Detect which cell encompasses the target text, then output its [x, y] center coordinate. 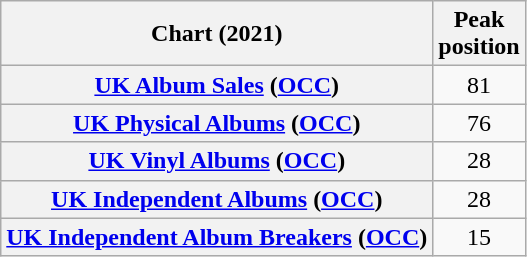
UK Independent Album Breakers (OCC) [217, 237]
UK Physical Albums (OCC) [217, 123]
UK Album Sales (OCC) [217, 85]
UK Vinyl Albums (OCC) [217, 161]
76 [479, 123]
Peakposition [479, 34]
UK Independent Albums (OCC) [217, 199]
Chart (2021) [217, 34]
15 [479, 237]
81 [479, 85]
